Provide the [x, y] coordinate of the cell's center where the given text is located.  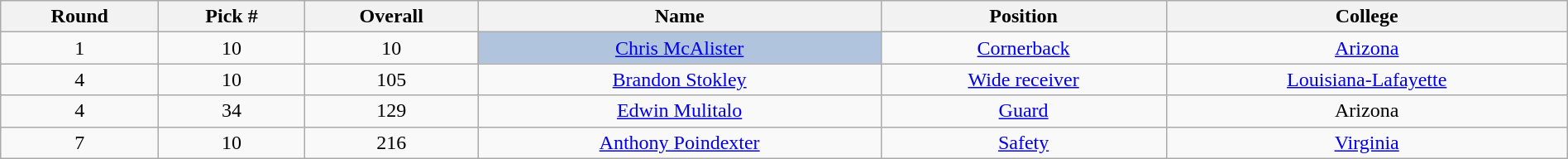
Safety [1024, 142]
Guard [1024, 111]
Round [79, 17]
Pick # [232, 17]
105 [391, 79]
216 [391, 142]
Chris McAlister [680, 48]
1 [79, 48]
129 [391, 111]
Position [1024, 17]
Brandon Stokley [680, 79]
Cornerback [1024, 48]
34 [232, 111]
Anthony Poindexter [680, 142]
Louisiana-Lafayette [1366, 79]
College [1366, 17]
Virginia [1366, 142]
Name [680, 17]
Edwin Mulitalo [680, 111]
Wide receiver [1024, 79]
Overall [391, 17]
7 [79, 142]
